Provide the [x, y] coordinate of the cell's center where the given text is located.  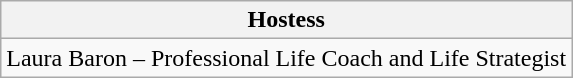
Laura Baron – Professional Life Coach and Life Strategist [286, 58]
Hostess [286, 20]
